Provide the [x, y] coordinate of the cell's center where the given text is located.  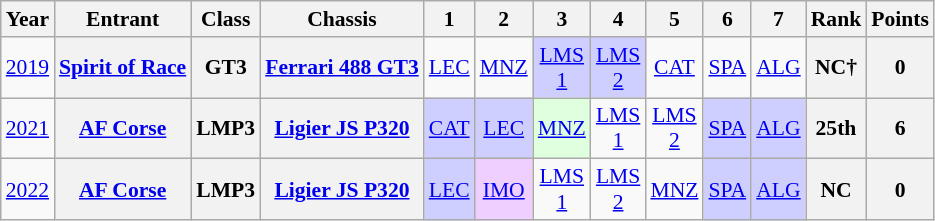
Spirit of Race [122, 68]
2019 [28, 68]
7 [778, 19]
5 [674, 19]
IMO [504, 190]
Year [28, 19]
Points [900, 19]
4 [618, 19]
NC† [836, 68]
2 [504, 19]
3 [562, 19]
GT3 [226, 68]
1 [450, 19]
Entrant [122, 19]
Ferrari 488 GT3 [342, 68]
25th [836, 128]
Class [226, 19]
Rank [836, 19]
2022 [28, 190]
2021 [28, 128]
NC [836, 190]
Chassis [342, 19]
